Find where the given text appears and provide that cell's center as (X, Y) coordinate. 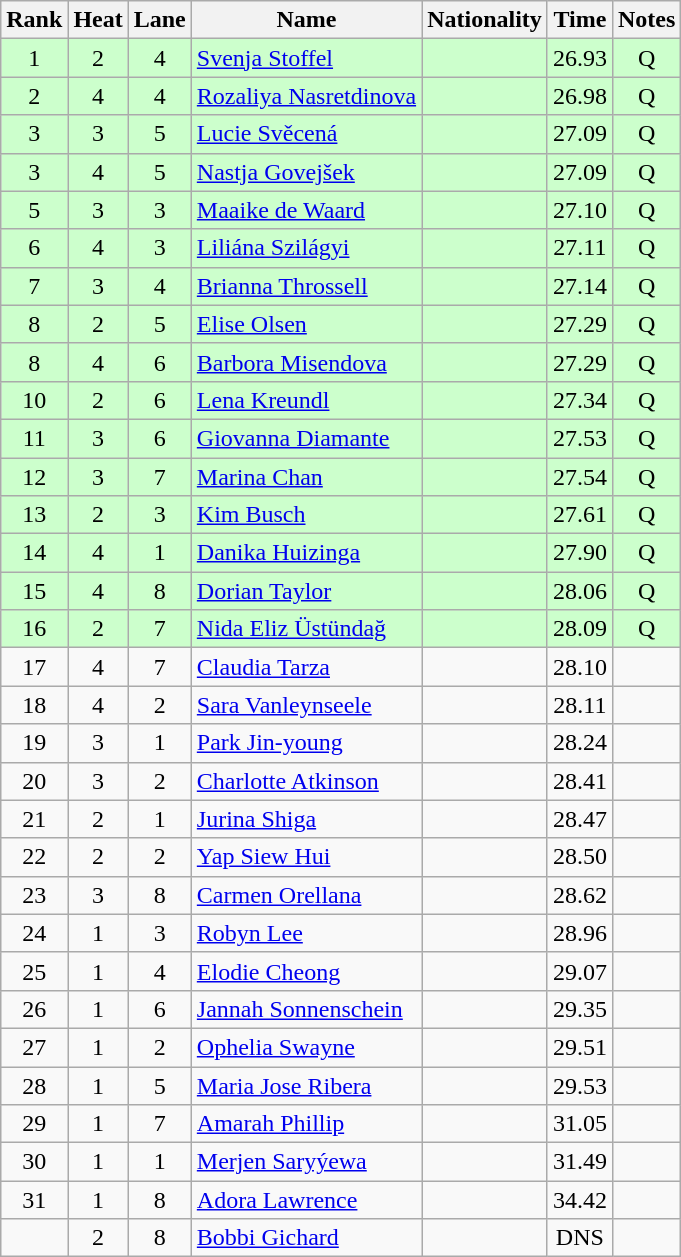
Sara Vanleynseele (306, 705)
Lena Kreundl (306, 400)
Maaike de Waard (306, 210)
26 (34, 1009)
29.07 (580, 971)
19 (34, 743)
27.14 (580, 286)
Charlotte Atkinson (306, 781)
Rozaliya Nasretdinova (306, 96)
11 (34, 438)
Merjen Saryýewa (306, 1162)
Adora Lawrence (306, 1200)
22 (34, 857)
16 (34, 629)
13 (34, 515)
25 (34, 971)
Lane (160, 20)
20 (34, 781)
Nastja Govejšek (306, 172)
29.51 (580, 1047)
27.10 (580, 210)
Brianna Throssell (306, 286)
30 (34, 1162)
26.98 (580, 96)
Notes (646, 20)
Rank (34, 20)
14 (34, 553)
Ophelia Swayne (306, 1047)
28.09 (580, 629)
Amarah Phillip (306, 1124)
28.96 (580, 933)
Jurina Shiga (306, 819)
Lucie Svěcená (306, 134)
28.06 (580, 591)
23 (34, 895)
Dorian Taylor (306, 591)
Name (306, 20)
Time (580, 20)
27.90 (580, 553)
10 (34, 400)
31 (34, 1200)
26.93 (580, 58)
29.53 (580, 1085)
Heat (98, 20)
31.05 (580, 1124)
27.61 (580, 515)
27 (34, 1047)
24 (34, 933)
28.62 (580, 895)
27.34 (580, 400)
Giovanna Diamante (306, 438)
31.49 (580, 1162)
27.11 (580, 248)
12 (34, 477)
28.50 (580, 857)
29 (34, 1124)
15 (34, 591)
Park Jin-young (306, 743)
Liliána Szilágyi (306, 248)
28 (34, 1085)
27.54 (580, 477)
21 (34, 819)
18 (34, 705)
Nida Eliz Üstündağ (306, 629)
Barbora Misendova (306, 362)
Yap Siew Hui (306, 857)
28.11 (580, 705)
28.47 (580, 819)
Bobbi Gichard (306, 1238)
27.53 (580, 438)
Elodie Cheong (306, 971)
Svenja Stoffel (306, 58)
28.41 (580, 781)
Kim Busch (306, 515)
Elise Olsen (306, 324)
Robyn Lee (306, 933)
29.35 (580, 1009)
Jannah Sonnenschein (306, 1009)
17 (34, 667)
DNS (580, 1238)
Marina Chan (306, 477)
Nationality (485, 20)
Claudia Tarza (306, 667)
28.10 (580, 667)
28.24 (580, 743)
Maria Jose Ribera (306, 1085)
34.42 (580, 1200)
Danika Huizinga (306, 553)
Carmen Orellana (306, 895)
